Return (X, Y) of the center of cell containing provided text 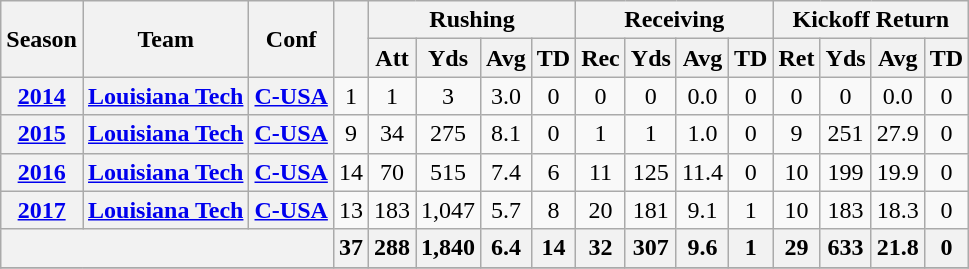
Att (392, 58)
70 (392, 172)
1,047 (448, 210)
275 (448, 134)
37 (350, 248)
19.9 (898, 172)
633 (846, 248)
2017 (42, 210)
9.1 (702, 210)
20 (601, 210)
9.6 (702, 248)
32 (601, 248)
6 (553, 172)
1,840 (448, 248)
Receiving (674, 20)
29 (796, 248)
199 (846, 172)
18.3 (898, 210)
11.4 (702, 172)
288 (392, 248)
3 (448, 96)
27.9 (898, 134)
307 (650, 248)
5.7 (506, 210)
13 (350, 210)
3.0 (506, 96)
Rec (601, 58)
Kickoff Return (871, 20)
Ret (796, 58)
8 (553, 210)
515 (448, 172)
1.0 (702, 134)
2015 (42, 134)
2016 (42, 172)
34 (392, 134)
Conf (291, 39)
21.8 (898, 248)
Rushing (472, 20)
6.4 (506, 248)
8.1 (506, 134)
Team (165, 39)
125 (650, 172)
181 (650, 210)
7.4 (506, 172)
2014 (42, 96)
11 (601, 172)
251 (846, 134)
Season (42, 39)
